Extract the [x, y] coordinate from the center of the cell holding the provided text.  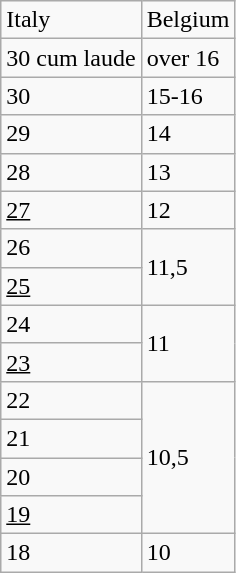
24 [71, 324]
23 [71, 362]
30 cum laude [71, 58]
25 [71, 286]
22 [71, 400]
26 [71, 248]
28 [71, 172]
20 [71, 477]
13 [188, 172]
10,5 [188, 457]
over 16 [188, 58]
10 [188, 553]
21 [71, 438]
11,5 [188, 267]
Belgium [188, 20]
14 [188, 134]
29 [71, 134]
12 [188, 210]
11 [188, 343]
18 [71, 553]
27 [71, 210]
Italy [71, 20]
30 [71, 96]
19 [71, 515]
15-16 [188, 96]
